Pinpoint the cell where the given text exists, returning its (X, Y) midpoint coordinate. 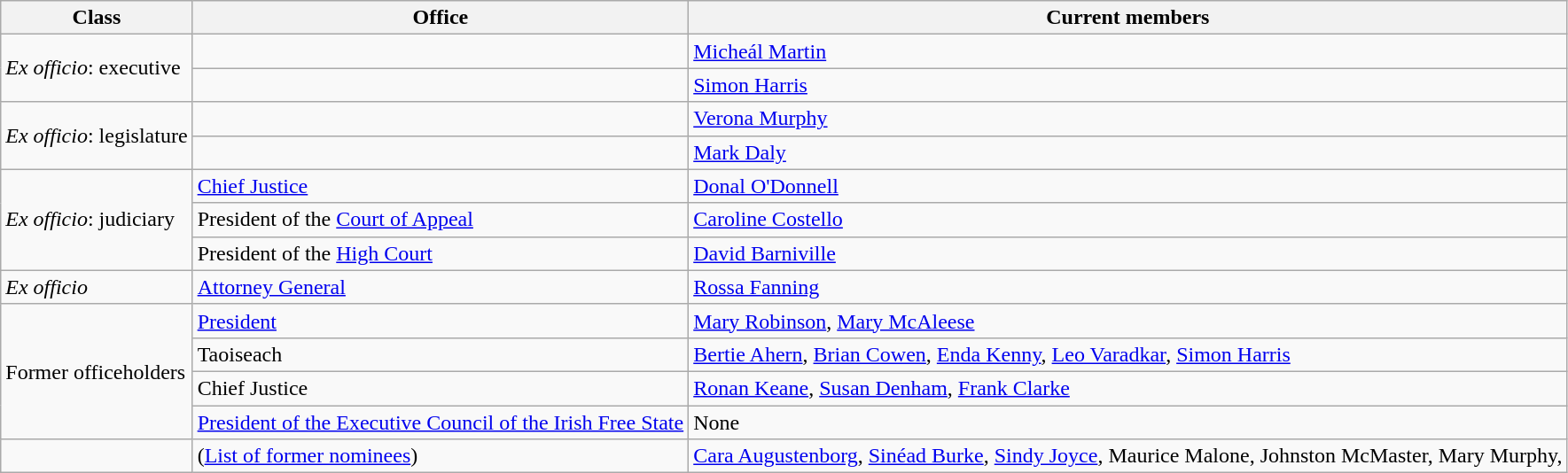
Mark Daly (1127, 152)
President of the Court of Appeal (441, 220)
Office (441, 18)
None (1127, 423)
Taoiseach (441, 354)
President of the Executive Council of the Irish Free State (441, 423)
Ronan Keane, Susan Denham, Frank Clarke (1127, 388)
Ex officio: executive (97, 68)
Micheál Martin (1127, 51)
Rossa Fanning (1127, 287)
Ex officio (97, 287)
(List of former nominees) (441, 456)
Cara Augustenborg, Sinéad Burke, Sindy Joyce, Maurice Malone, Johnston McMaster, Mary Murphy, (1127, 456)
Ex officio: legislature (97, 136)
Verona Murphy (1127, 119)
Mary Robinson, Mary McAleese (1127, 321)
Bertie Ahern, Brian Cowen, Enda Kenny, Leo Varadkar, Simon Harris (1127, 354)
Class (97, 18)
Current members (1127, 18)
President (441, 321)
Donal O'Donnell (1127, 186)
Simon Harris (1127, 85)
Ex officio: judiciary (97, 220)
Caroline Costello (1127, 220)
David Barniville (1127, 253)
Former officeholders (97, 371)
Attorney General (441, 287)
President of the High Court (441, 253)
